Extract the [x, y] coordinate from the center of the cell holding the provided text.  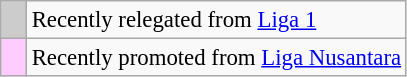
Recently relegated from Liga 1 [216, 20]
Recently promoted from Liga Nusantara [216, 58]
